Return (x, y) of the center of cell containing provided text 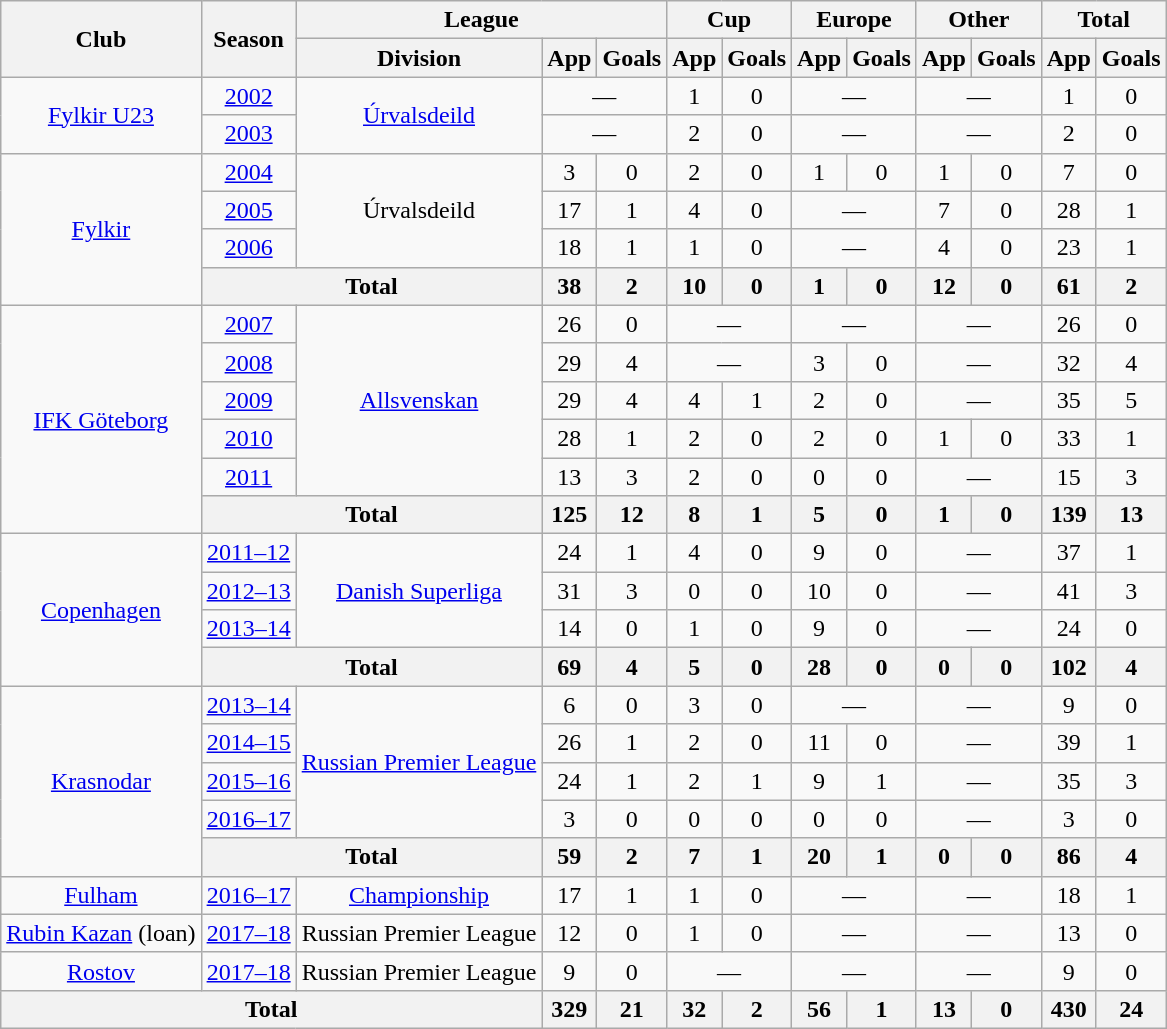
430 (1068, 1009)
Cup (730, 20)
2010 (248, 438)
8 (694, 515)
League (482, 20)
2015–16 (248, 781)
31 (570, 591)
Europe (854, 20)
Fulham (101, 895)
15 (1068, 477)
37 (1068, 553)
20 (820, 857)
2002 (248, 96)
59 (570, 857)
Danish Superliga (419, 591)
Season (248, 39)
2005 (248, 210)
2011 (248, 477)
56 (820, 1009)
23 (1068, 248)
2008 (248, 362)
Allsvenskan (419, 400)
38 (570, 286)
Fylkir U23 (101, 115)
33 (1068, 438)
2009 (248, 400)
2007 (248, 324)
2014–15 (248, 743)
21 (632, 1009)
Copenhagen (101, 610)
Club (101, 39)
Rubin Kazan (loan) (101, 933)
39 (1068, 743)
69 (570, 667)
14 (570, 629)
125 (570, 515)
139 (1068, 515)
2004 (248, 172)
61 (1068, 286)
102 (1068, 667)
41 (1068, 591)
Championship (419, 895)
2011–12 (248, 553)
329 (570, 1009)
2006 (248, 248)
Krasnodar (101, 781)
IFK Göteborg (101, 419)
2012–13 (248, 591)
2003 (248, 134)
Division (419, 58)
11 (820, 743)
86 (1068, 857)
Rostov (101, 971)
6 (570, 705)
Fylkir (101, 229)
Other (978, 20)
